Capture the cell that displays the provided text and extract its (X, Y) central coordinate. 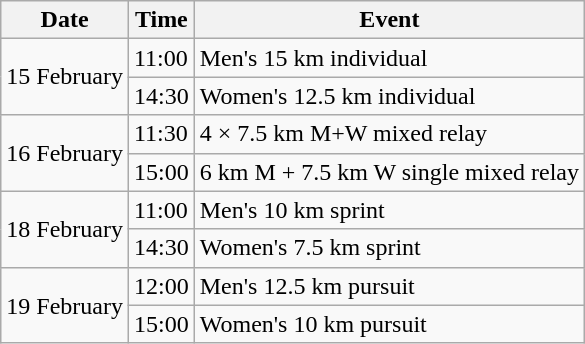
12:00 (161, 286)
Women's 7.5 km sprint (389, 248)
Men's 15 km individual (389, 58)
4 × 7.5 km M+W mixed relay (389, 134)
11:30 (161, 134)
Time (161, 20)
Men's 10 km sprint (389, 210)
Event (389, 20)
16 February (65, 153)
Date (65, 20)
6 km M + 7.5 km W single mixed relay (389, 172)
18 February (65, 229)
19 February (65, 305)
Men's 12.5 km pursuit (389, 286)
15 February (65, 77)
Women's 12.5 km individual (389, 96)
Women's 10 km pursuit (389, 324)
